Return the (X, Y) coordinate for the center point of the cell that contains the specified text.  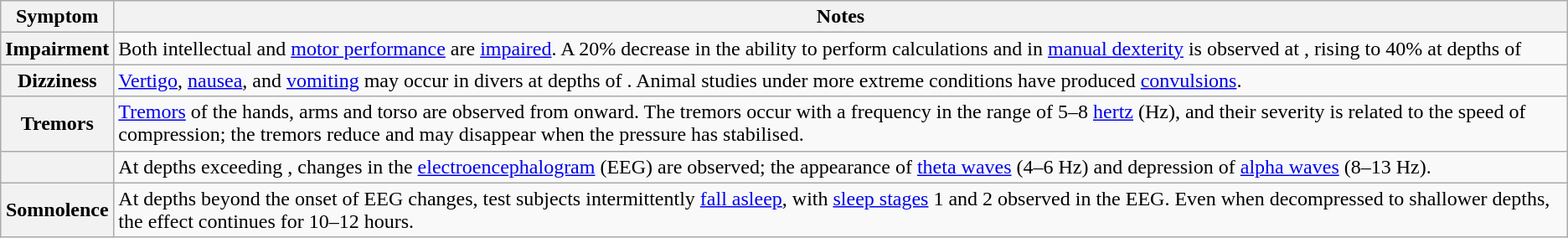
Notes (841, 17)
Dizziness (57, 80)
Impairment (57, 49)
Symptom (57, 17)
Tremors (57, 124)
Somnolence (57, 210)
Vertigo, nausea, and vomiting may occur in divers at depths of . Animal studies under more extreme conditions have produced convulsions. (841, 80)
